Provide the (X, Y) coordinate of the cell's center where the given text is located.  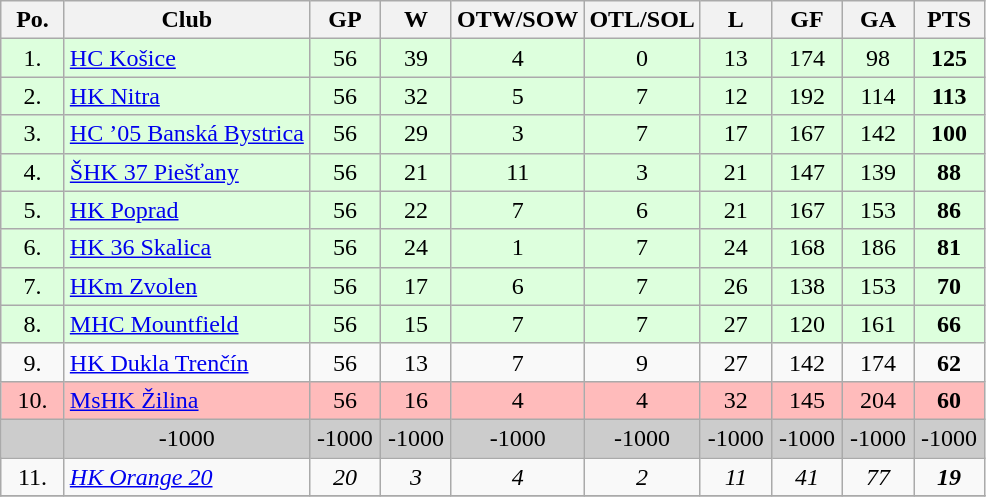
186 (878, 248)
OTW/SOW (517, 20)
10. (33, 400)
5. (33, 210)
9. (33, 362)
HC ’05 Banská Bystrica (186, 134)
19 (950, 477)
15 (416, 324)
HK Nitra (186, 96)
5 (517, 96)
66 (950, 324)
HK Orange 20 (186, 477)
HK Poprad (186, 210)
9 (642, 362)
77 (878, 477)
88 (950, 172)
HKm Zvolen (186, 286)
20 (344, 477)
147 (806, 172)
8. (33, 324)
120 (806, 324)
161 (878, 324)
Club (186, 20)
Po. (33, 20)
HC Košice (186, 58)
HK 36 Skalica (186, 248)
12 (736, 96)
39 (416, 58)
22 (416, 210)
16 (416, 400)
26 (736, 286)
HK Dukla Trenčín (186, 362)
62 (950, 362)
1 (517, 248)
GP (344, 20)
81 (950, 248)
3. (33, 134)
MHC Mountfield (186, 324)
1. (33, 58)
MsHK Žilina (186, 400)
GF (806, 20)
98 (878, 58)
11. (33, 477)
204 (878, 400)
192 (806, 96)
125 (950, 58)
GA (878, 20)
29 (416, 134)
168 (806, 248)
ŠHK 37 Piešťany (186, 172)
0 (642, 58)
L (736, 20)
138 (806, 286)
2. (33, 96)
41 (806, 477)
70 (950, 286)
PTS (950, 20)
60 (950, 400)
2 (642, 477)
139 (878, 172)
4. (33, 172)
100 (950, 134)
W (416, 20)
7. (33, 286)
86 (950, 210)
113 (950, 96)
OTL/SOL (642, 20)
114 (878, 96)
145 (806, 400)
6. (33, 248)
